From the cell containing the given text, extract its center point as [X, Y] coordinate. 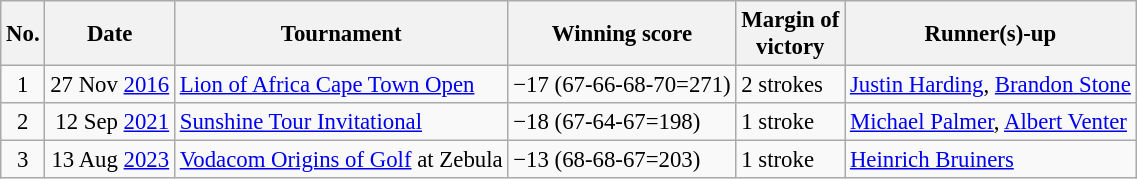
Margin ofvictory [790, 34]
Tournament [340, 34]
27 Nov 2016 [110, 85]
Justin Harding, Brandon Stone [991, 85]
2 strokes [790, 85]
3 [23, 160]
Heinrich Bruiners [991, 160]
−18 (67-64-67=198) [622, 122]
Lion of Africa Cape Town Open [340, 85]
13 Aug 2023 [110, 160]
−17 (67-66-68-70=271) [622, 85]
Winning score [622, 34]
No. [23, 34]
Michael Palmer, Albert Venter [991, 122]
−13 (68-68-67=203) [622, 160]
Runner(s)-up [991, 34]
1 [23, 85]
Vodacom Origins of Golf at Zebula [340, 160]
12 Sep 2021 [110, 122]
2 [23, 122]
Date [110, 34]
Sunshine Tour Invitational [340, 122]
